Capture the cell that displays the provided text and extract its (X, Y) central coordinate. 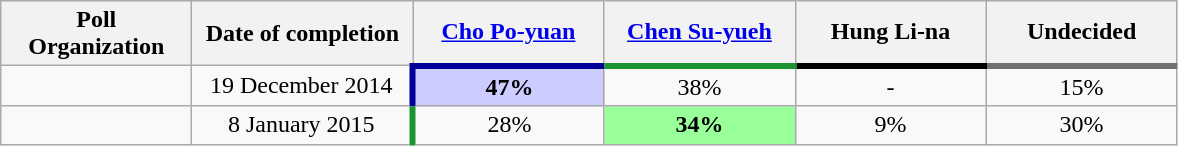
- (890, 86)
38% (700, 86)
9% (890, 125)
28% (508, 125)
47% (508, 86)
Poll Organization (96, 34)
19 December 2014 (302, 86)
34% (700, 125)
Hung Li-na (890, 34)
Undecided (1082, 34)
Chen Su-yueh (700, 34)
8 January 2015 (302, 125)
Cho Po-yuan (508, 34)
15% (1082, 86)
Date of completion (302, 34)
30% (1082, 125)
